Return the (X, Y) coordinate for the center point of the cell that contains the specified text.  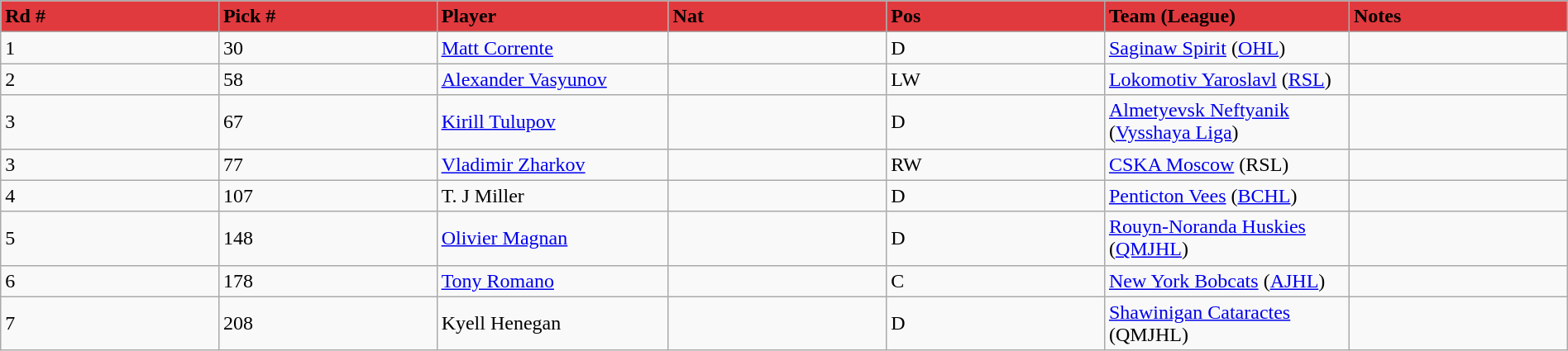
New York Bobcats (AJHL) (1226, 281)
T. J Miller (552, 196)
67 (327, 122)
178 (327, 281)
208 (327, 324)
Pos (996, 17)
Shawinigan Cataractes (QMJHL) (1226, 324)
107 (327, 196)
Tony Romano (552, 281)
Nat (777, 17)
Team (League) (1226, 17)
Lokomotiv Yaroslavl (RSL) (1226, 79)
Rouyn-Noranda Huskies (QMJHL) (1226, 238)
5 (110, 238)
LW (996, 79)
Olivier Magnan (552, 238)
77 (327, 164)
Rd # (110, 17)
Player (552, 17)
148 (327, 238)
C (996, 281)
CSKA Moscow (RSL) (1226, 164)
Matt Corrente (552, 48)
4 (110, 196)
58 (327, 79)
Kyell Henegan (552, 324)
Kirill Tulupov (552, 122)
Notes (1458, 17)
30 (327, 48)
RW (996, 164)
Vladimir Zharkov (552, 164)
Pick # (327, 17)
Saginaw Spirit (OHL) (1226, 48)
7 (110, 324)
Penticton Vees (BCHL) (1226, 196)
Almetyevsk Neftyanik (Vysshaya Liga) (1226, 122)
2 (110, 79)
6 (110, 281)
Alexander Vasyunov (552, 79)
1 (110, 48)
